Determine the [X, Y] coordinate at the center of the cell enclosing the given text.  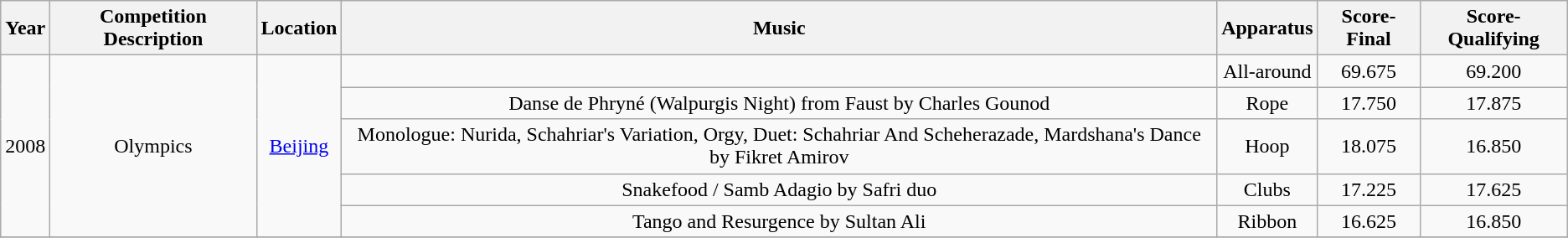
Score-Final [1369, 28]
Ribbon [1267, 221]
Music [779, 28]
17.225 [1369, 189]
All-around [1267, 71]
Snakefood / Samb Adagio by Safri duo [779, 189]
Monologue: Nurida, Schahriar's Variation, Orgy, Duet: Schahriar And Scheherazade, Mardshana's Dance by Fikret Amirov [779, 146]
Beijing [299, 146]
17.875 [1493, 103]
18.075 [1369, 146]
Score-Qualifying [1493, 28]
Hoop [1267, 146]
Location [299, 28]
17.750 [1369, 103]
17.625 [1493, 189]
69.675 [1369, 71]
Tango and Resurgence by Sultan Ali [779, 221]
Clubs [1267, 189]
Rope [1267, 103]
Danse de Phryné (Walpurgis Night) from Faust by Charles Gounod [779, 103]
69.200 [1493, 71]
Year [25, 28]
2008 [25, 146]
Apparatus [1267, 28]
Competition Description [153, 28]
Olympics [153, 146]
16.625 [1369, 221]
